Return the (X, Y) coordinate for the center point of the cell that contains the specified text.  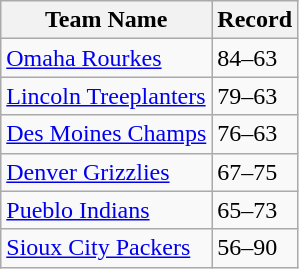
79–63 (255, 96)
Pueblo Indians (106, 210)
76–63 (255, 134)
65–73 (255, 210)
56–90 (255, 248)
Des Moines Champs (106, 134)
84–63 (255, 58)
67–75 (255, 172)
Denver Grizzlies (106, 172)
Omaha Rourkes (106, 58)
Lincoln Treeplanters (106, 96)
Sioux City Packers (106, 248)
Team Name (106, 20)
Record (255, 20)
